Extract the (x, y) coordinate from the center of the cell holding the provided text.  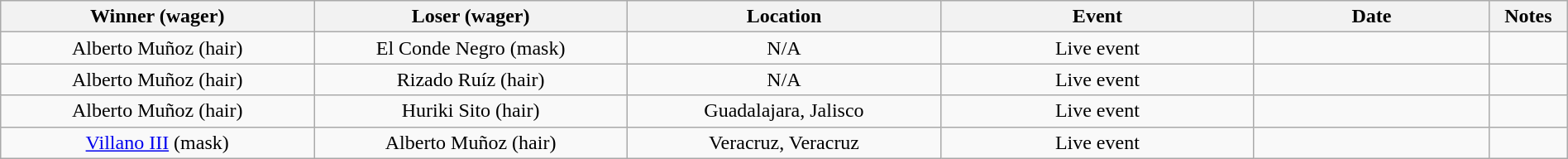
Winner (wager) (157, 17)
Rizado Ruíz (hair) (471, 79)
Notes (1528, 17)
Huriki Sito (hair) (471, 111)
Event (1097, 17)
Loser (wager) (471, 17)
Veracruz, Veracruz (784, 142)
El Conde Negro (mask) (471, 48)
Villano III (mask) (157, 142)
Date (1371, 17)
Location (784, 17)
Guadalajara, Jalisco (784, 111)
